Provide the [X, Y] coordinate of the cell's center where the given text is located.  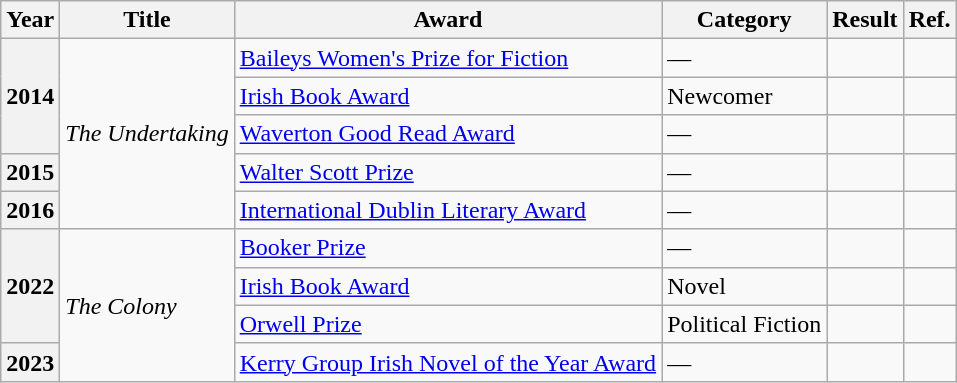
Political Fiction [744, 324]
International Dublin Literary Award [448, 210]
2022 [30, 286]
Novel [744, 286]
Orwell Prize [448, 324]
2023 [30, 362]
Walter Scott Prize [448, 172]
Waverton Good Read Award [448, 134]
Newcomer [744, 96]
Kerry Group Irish Novel of the Year Award [448, 362]
Category [744, 20]
Baileys Women's Prize for Fiction [448, 58]
2015 [30, 172]
Award [448, 20]
2016 [30, 210]
The Colony [147, 305]
The Undertaking [147, 134]
Ref. [930, 20]
Result [865, 20]
Booker Prize [448, 248]
Title [147, 20]
2014 [30, 96]
Year [30, 20]
